Pinpoint the cell where the given text exists, returning its [X, Y] midpoint coordinate. 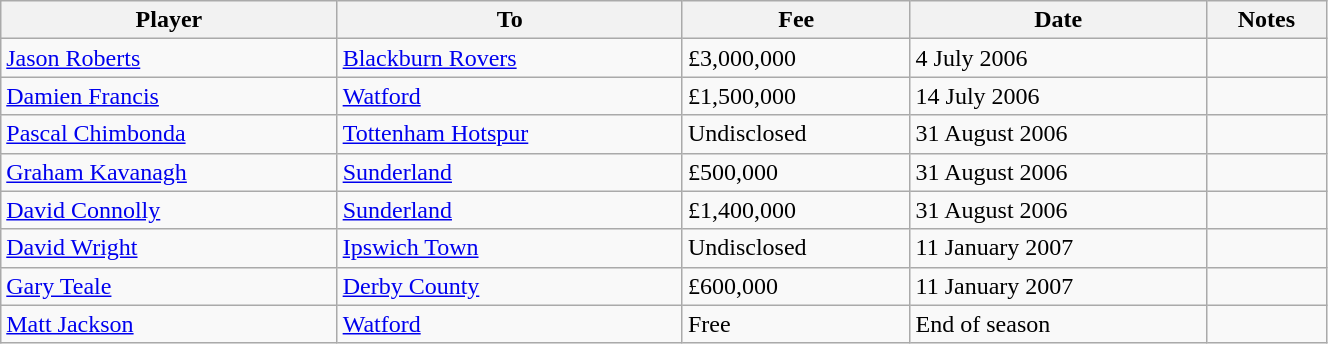
To [510, 20]
Blackburn Rovers [510, 58]
David Wright [169, 248]
£1,500,000 [796, 96]
£600,000 [796, 286]
Player [169, 20]
£3,000,000 [796, 58]
Pascal Chimbonda [169, 134]
Fee [796, 20]
Date [1058, 20]
£500,000 [796, 172]
14 July 2006 [1058, 96]
End of season [1058, 324]
Jason Roberts [169, 58]
4 July 2006 [1058, 58]
Ipswich Town [510, 248]
Matt Jackson [169, 324]
Damien Francis [169, 96]
Graham Kavanagh [169, 172]
Free [796, 324]
David Connolly [169, 210]
£1,400,000 [796, 210]
Derby County [510, 286]
Gary Teale [169, 286]
Notes [1266, 20]
Tottenham Hotspur [510, 134]
